Determine the (x, y) coordinate at the center of the cell enclosing the given text.  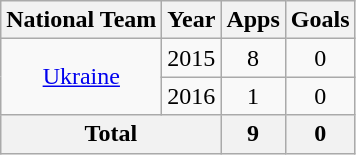
Total (111, 134)
2015 (192, 58)
Ukraine (82, 77)
9 (253, 134)
National Team (82, 20)
Apps (253, 20)
Goals (320, 20)
Year (192, 20)
1 (253, 96)
2016 (192, 96)
8 (253, 58)
